Extract the [x, y] coordinate from the center of the cell holding the provided text.  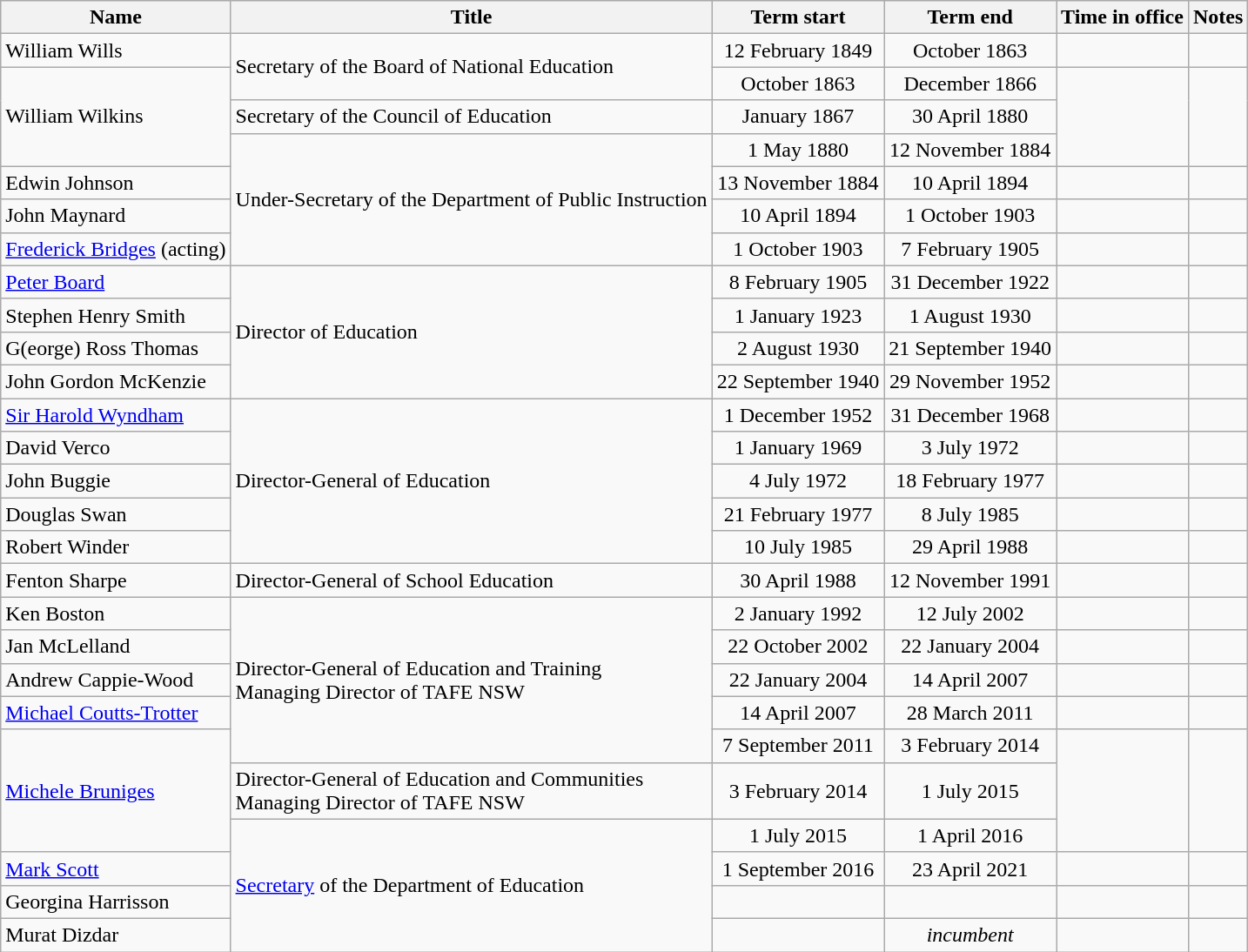
30 April 1988 [798, 580]
1 April 2016 [970, 835]
Term start [798, 17]
Secretary of the Department of Education [472, 885]
12 November 1884 [970, 150]
31 December 1922 [970, 282]
January 1867 [798, 117]
12 February 1849 [798, 50]
4 July 1972 [798, 481]
Edwin Johnson [116, 183]
Frederick Bridges (acting) [116, 249]
December 1866 [970, 84]
2 August 1930 [798, 348]
18 February 1977 [970, 481]
23 April 2021 [970, 868]
Michele Bruniges [116, 790]
31 December 1968 [970, 415]
John Gordon McKenzie [116, 381]
Peter Board [116, 282]
29 November 1952 [970, 381]
1 September 2016 [798, 868]
1 May 1880 [798, 150]
William Wilkins [116, 117]
1 August 1930 [970, 315]
Robert Winder [116, 547]
7 September 2011 [798, 746]
10 July 1985 [798, 547]
Term end [970, 17]
Director-General of Education [472, 481]
Andrew Cappie-Wood [116, 680]
John Maynard [116, 216]
8 July 1985 [970, 514]
Director-General of Education and TrainingManaging Director of TAFE NSW [472, 680]
Georgina Harrisson [116, 902]
Ken Boston [116, 613]
Stephen Henry Smith [116, 315]
13 November 1884 [798, 183]
1 January 1923 [798, 315]
8 February 1905 [798, 282]
Fenton Sharpe [116, 580]
Name [116, 17]
Under-Secretary of the Department of Public Instruction [472, 199]
William Wills [116, 50]
30 April 1880 [970, 117]
Time in office [1123, 17]
Douglas Swan [116, 514]
Notes [1218, 17]
12 November 1991 [970, 580]
David Verco [116, 448]
21 February 1977 [798, 514]
Sir Harold Wyndham [116, 415]
Title [472, 17]
2 January 1992 [798, 613]
G(eorge) Ross Thomas [116, 348]
1 January 1969 [798, 448]
Secretary of the Council of Education [472, 117]
John Buggie [116, 481]
Secretary of the Board of National Education [472, 67]
22 September 1940 [798, 381]
12 July 2002 [970, 613]
Mark Scott [116, 868]
7 February 1905 [970, 249]
3 July 1972 [970, 448]
29 April 1988 [970, 547]
Director-General of School Education [472, 580]
28 March 2011 [970, 713]
Murat Dizdar [116, 935]
21 September 1940 [970, 348]
incumbent [970, 935]
Jan McLelland [116, 647]
1 December 1952 [798, 415]
Director of Education [472, 332]
Director-General of Education and CommunitiesManaging Director of TAFE NSW [472, 790]
Michael Coutts-Trotter [116, 713]
22 October 2002 [798, 647]
